Detect which cell encompasses the target text, then output its [x, y] center coordinate. 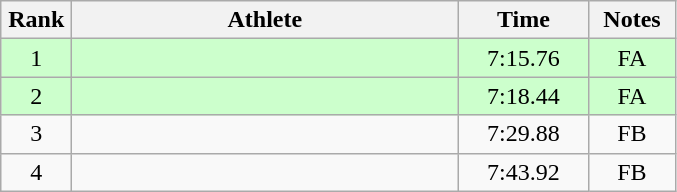
Rank [36, 20]
3 [36, 134]
7:15.76 [524, 58]
1 [36, 58]
7:29.88 [524, 134]
7:43.92 [524, 172]
Time [524, 20]
4 [36, 172]
Athlete [265, 20]
Notes [632, 20]
7:18.44 [524, 96]
2 [36, 96]
